Capture the cell that displays the provided text and extract its (x, y) central coordinate. 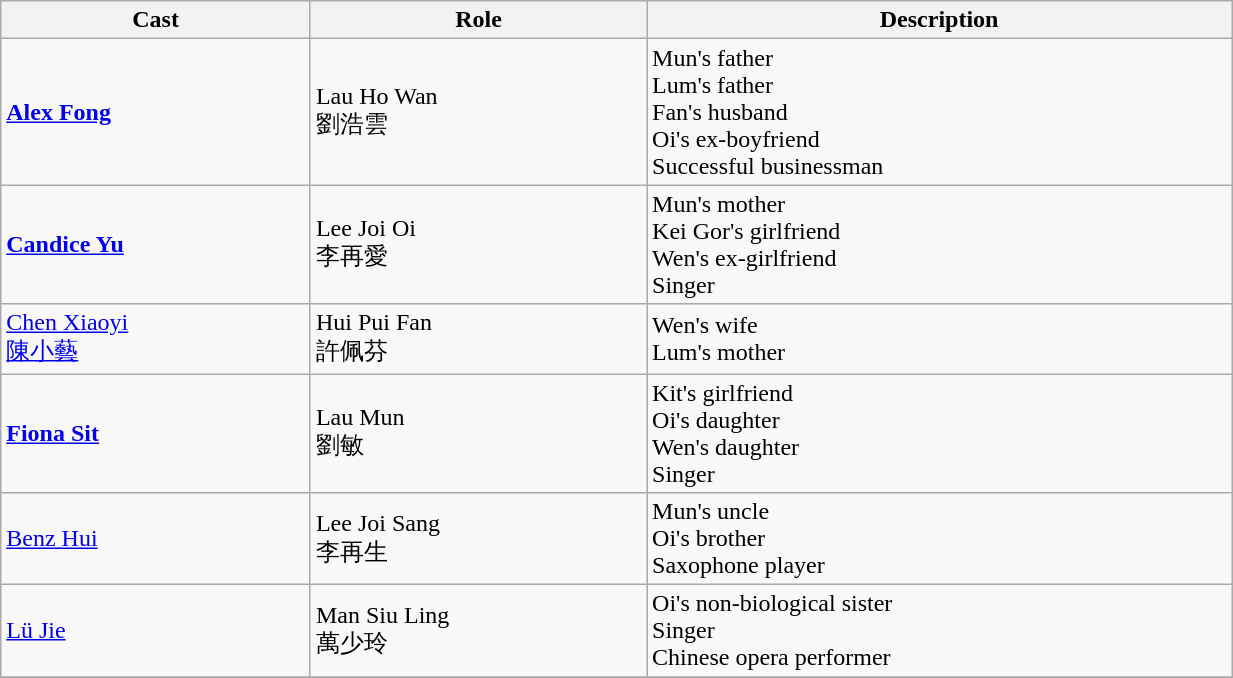
Cast (156, 20)
Alex Fong (156, 112)
Mun's motherKei Gor's girlfriendWen's ex-girlfriendSinger (940, 244)
Lau Mun劉敏 (478, 434)
Candice Yu (156, 244)
Lee Joi Sang李再生 (478, 539)
Mun's uncleOi's brotherSaxophone player (940, 539)
Lau Ho Wan劉浩雲 (478, 112)
Chen Xiaoyi陳小藝 (156, 339)
Mun's fatherLum's fatherFan's husbandOi's ex-boyfriendSuccessful businessman (940, 112)
Fiona Sit (156, 434)
Role (478, 20)
Kit's girlfriendOi's daughterWen's daughterSinger (940, 434)
Lee Joi Oi李再愛 (478, 244)
Wen's wifeLum's mother (940, 339)
Benz Hui (156, 539)
Oi's non-biological sisterSingerChinese opera performer (940, 631)
Description (940, 20)
Hui Pui Fan許佩芬 (478, 339)
Man Siu Ling萬少玲 (478, 631)
Lü Jie (156, 631)
